Capture the cell that displays the provided text and extract its [x, y] central coordinate. 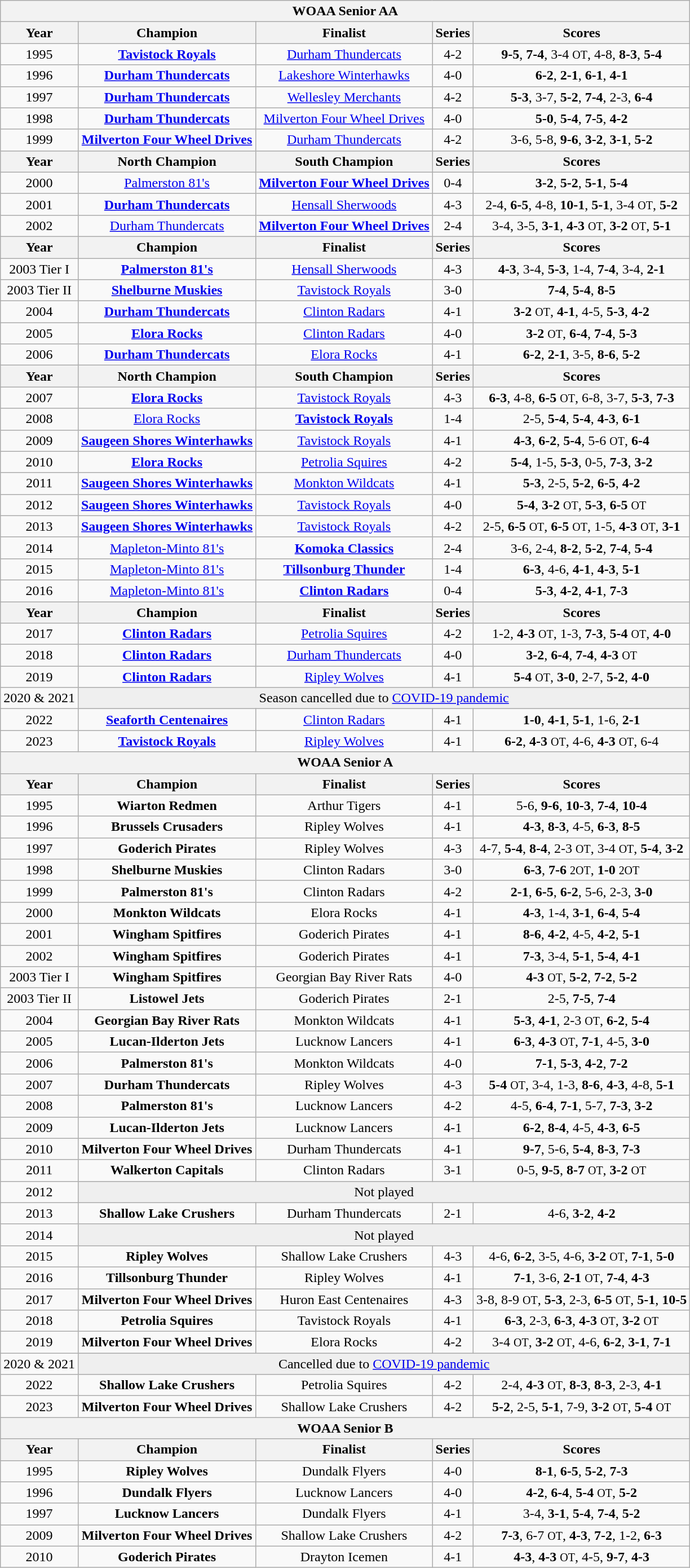
6-3, 2-3, 6-3, 4-3 OT, 3-2 OT [581, 1321]
3-2, 6-4, 7-4, 4-3 OT [581, 655]
9-7, 5-6, 5-4, 8-3, 7-3 [581, 1149]
5-4, 1-5, 5-3, 0-5, 7-3, 3-2 [581, 462]
4-6, 3-2, 4-2 [581, 1213]
3-6, 5-8, 9-6, 3-2, 3-1, 5-2 [581, 140]
5-4 OT, 3-4, 1-3, 8-6, 4-3, 4-8, 5-1 [581, 1085]
Komoka Classics [344, 548]
2-5, 7-5, 7-4 [581, 999]
2-4, 4-3 OT, 8-3, 8-3, 2-3, 4-1 [581, 1385]
3-2, 5-2, 5-1, 5-4 [581, 183]
2-5, 5-4, 5-4, 4-3, 6-1 [581, 419]
Wellesley Merchants [344, 97]
Wiarton Redmen [167, 805]
2-5, 6-5 OT, 6-5 OT, 1-5, 4-3 OT, 3-1 [581, 526]
6-2, 4-3 OT, 4-6, 4-3 OT, 6-4 [581, 741]
6-2, 2-1, 6-1, 4-1 [581, 76]
8-6, 4-2, 4-5, 4-2, 5-1 [581, 934]
3-4, 3-1, 5-4, 7-4, 5-2 [581, 1514]
WOAA Senior A [345, 763]
6-3, 4-3 OT, 7-1, 4-5, 3-0 [581, 1042]
Cancelled due to COVID-19 pandemic [383, 1364]
Walkerton Capitals [167, 1170]
Seaforth Centenaires [167, 720]
5-2, 2-5, 5-1, 7-9, 3-2 OT, 5-4 OT [581, 1407]
3-1 [453, 1170]
4-7, 5-4, 8-4, 2-3 OT, 3-4 OT, 5-4, 3-2 [581, 848]
9-5, 7-4, 3-4 OT, 4-8, 8-3, 5-4 [581, 54]
4-3, 6-2, 5-4, 5-6 OT, 6-4 [581, 441]
5-4 OT, 3-0, 2-7, 5-2, 4-0 [581, 677]
5-0, 5-4, 7-5, 4-2 [581, 118]
5-4, 3-2 OT, 5-3, 6-5 OT [581, 505]
3-8, 8-9 OT, 5-3, 2-3, 6-5 OT, 5-1, 10-5 [581, 1299]
4-3 OT, 5-2, 7-2, 5-2 [581, 977]
4-5, 6-4, 7-1, 5-7, 7-3, 3-2 [581, 1106]
3-6, 2-4, 8-2, 5-2, 7-4, 5-4 [581, 548]
4-3, 3-4, 5-3, 1-4, 7-4, 3-4, 2-1 [581, 269]
5-6, 9-6, 10-3, 7-4, 10-4 [581, 805]
Arthur Tigers [344, 805]
5-3, 4-2, 4-1, 7-3 [581, 591]
3-2 OT, 6-4, 7-4, 5-3 [581, 333]
5-3, 2-5, 5-2, 6-5, 4-2 [581, 483]
3-2 OT, 4-1, 4-5, 5-3, 4-2 [581, 312]
3-4, 3-5, 3-1, 4-3 OT, 3-2 OT, 5-1 [581, 226]
7-1, 5-3, 4-2, 7-2 [581, 1063]
6-3, 7-6 2OT, 1-0 2OT [581, 870]
7-3, 3-4, 5-1, 5-4, 4-1 [581, 956]
2-1, 6-5, 6-2, 5-6, 2-3, 3-0 [581, 891]
WOAA Senior B [345, 1428]
4-3, 8-3, 4-5, 6-3, 8-5 [581, 827]
7-3, 6-7 OT, 4-3, 7-2, 1-2, 6-3 [581, 1535]
8-1, 6-5, 5-2, 7-3 [581, 1471]
7-1, 3-6, 2-1 OT, 7-4, 4-3 [581, 1278]
7-4, 5-4, 8-5 [581, 290]
6-3, 4-8, 6-5 OT, 6-8, 3-7, 5-3, 7-3 [581, 398]
3-4 OT, 3-2 OT, 4-6, 6-2, 3-1, 7-1 [581, 1342]
4-3, 4-3 OT, 4-5, 9-7, 4-3 [581, 1557]
Listowel Jets [167, 999]
WOAA Senior AA [345, 11]
1-0, 4-1, 5-1, 1-6, 2-1 [581, 720]
Brussels Crusaders [167, 827]
4-2, 6-4, 5-4 OT, 5-2 [581, 1492]
Season cancelled due to COVID-19 pandemic [383, 698]
5-3, 4-1, 2-3 OT, 6-2, 5-4 [581, 1020]
4-6, 6-2, 3-5, 4-6, 3-2 OT, 7-1, 5-0 [581, 1256]
6-3, 4-6, 4-1, 4-3, 5-1 [581, 569]
6-2, 2-1, 3-5, 8-6, 5-2 [581, 355]
2-4, 6-5, 4-8, 10-1, 5-1, 3-4 OT, 5-2 [581, 204]
4-3, 1-4, 3-1, 6-4, 5-4 [581, 913]
Lakeshore Winterhawks [344, 76]
1-2, 4-3 OT, 1-3, 7-3, 5-4 OT, 4-0 [581, 634]
5-3, 3-7, 5-2, 7-4, 2-3, 6-4 [581, 97]
Drayton Icemen [344, 1557]
6-2, 8-4, 4-5, 4-3, 6-5 [581, 1127]
Huron East Centenaires [344, 1299]
0-5, 9-5, 8-7 OT, 3-2 OT [581, 1170]
